Find where the given text appears and provide that cell's center as (x, y) coordinate. 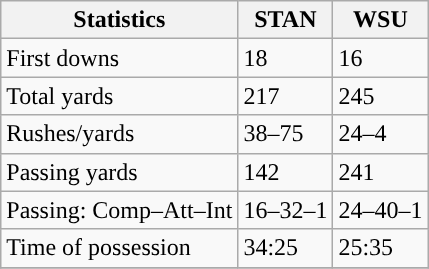
First downs (120, 58)
18 (286, 58)
245 (380, 96)
16–32–1 (286, 210)
241 (380, 172)
217 (286, 96)
24–4 (380, 134)
Total yards (120, 96)
16 (380, 58)
25:35 (380, 248)
142 (286, 172)
38–75 (286, 134)
24–40–1 (380, 210)
Passing yards (120, 172)
Passing: Comp–Att–Int (120, 210)
WSU (380, 20)
STAN (286, 20)
Time of possession (120, 248)
34:25 (286, 248)
Rushes/yards (120, 134)
Statistics (120, 20)
